Search for the cell housing the specified text and yield its [X, Y] center coordinate. 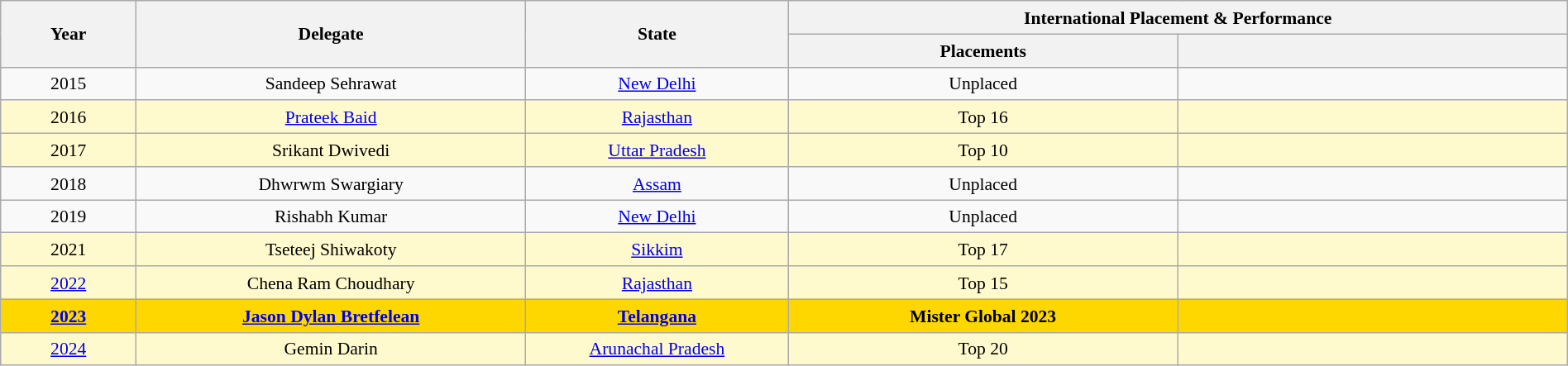
2019 [69, 216]
Dhwrwm Swargiary [331, 183]
Telangana [657, 316]
2015 [69, 83]
2022 [69, 283]
Mister Global 2023 [982, 316]
Assam [657, 183]
Top 17 [982, 250]
Top 20 [982, 349]
Rishabh Kumar [331, 216]
2016 [69, 117]
2017 [69, 150]
Delegate [331, 34]
2023 [69, 316]
Tseteej Shiwakoty [331, 250]
2021 [69, 250]
Top 10 [982, 150]
Placements [982, 50]
Sandeep Sehrawat [331, 83]
Uttar Pradesh [657, 150]
Arunachal Pradesh [657, 349]
Top 15 [982, 283]
International Placement & Performance [1178, 17]
State [657, 34]
Chena Ram Choudhary [331, 283]
Jason Dylan Bretfelean [331, 316]
Srikant Dwivedi [331, 150]
Gemin Darin [331, 349]
Year [69, 34]
Top 16 [982, 117]
2024 [69, 349]
Prateek Baid [331, 117]
Sikkim [657, 250]
2018 [69, 183]
